Capture the cell that displays the provided text and extract its [x, y] central coordinate. 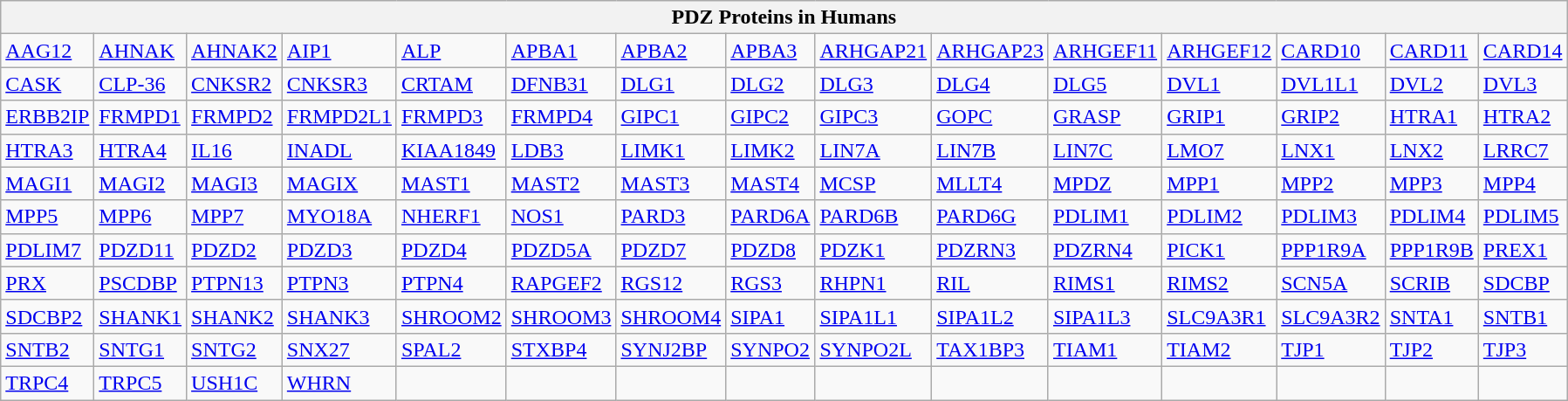
PDZK1 [873, 250]
LNX1 [1331, 150]
TJP1 [1331, 349]
AAG12 [47, 51]
DFNB31 [561, 84]
PDZD2 [235, 250]
APBA1 [561, 51]
SLC9A3R2 [1331, 316]
PDZD4 [451, 250]
MAGI3 [235, 183]
MLLT4 [990, 183]
PDLIM7 [47, 250]
PPP1R9A [1331, 250]
SHANK1 [140, 316]
ALP [451, 51]
TIAM1 [1105, 349]
TRPC5 [140, 383]
SNTB1 [1523, 316]
MAST2 [561, 183]
TJP2 [1431, 349]
SNX27 [339, 349]
GIPC2 [770, 117]
FRMPD3 [451, 117]
SIPA1L3 [1105, 316]
RGS12 [671, 283]
DVL3 [1523, 84]
MAST1 [451, 183]
PARD3 [671, 217]
LIN7B [990, 150]
LIMK1 [671, 150]
DLG5 [1105, 84]
SCN5A [1331, 283]
SDCBP2 [47, 316]
SHANK2 [235, 316]
RIMS1 [1105, 283]
SHROOM4 [671, 316]
DLG2 [770, 84]
PDZD5A [561, 250]
NOS1 [561, 217]
MPP2 [1331, 183]
CASK [47, 84]
USH1C [235, 383]
NHERF1 [451, 217]
ARHGAP23 [990, 51]
GIPC1 [671, 117]
LRRC7 [1523, 150]
CNKSR2 [235, 84]
SIPA1 [770, 316]
DVL1L1 [1331, 84]
DVL2 [1431, 84]
FRMPD2 [235, 117]
MPP4 [1523, 183]
PDZD3 [339, 250]
PDZD7 [671, 250]
ARHGAP21 [873, 51]
CRTAM [451, 84]
PDZD8 [770, 250]
SLC9A3R1 [1220, 316]
PDLIM2 [1220, 217]
FRMPD1 [140, 117]
PDLIM3 [1331, 217]
MPP5 [47, 217]
SPAL2 [451, 349]
PARD6G [990, 217]
GRIP1 [1220, 117]
PARD6B [873, 217]
SNTB2 [47, 349]
SIPA1L1 [873, 316]
SCRIB [1431, 283]
FRMPD4 [561, 117]
GOPC [990, 117]
DLG4 [990, 84]
SNTG2 [235, 349]
GIPC3 [873, 117]
LIN7C [1105, 150]
ERBB2IP [47, 117]
RIMS2 [1220, 283]
DLG1 [671, 84]
PDZRN4 [1105, 250]
SNTA1 [1431, 316]
RGS3 [770, 283]
RHPN1 [873, 283]
SYNPO2L [873, 349]
MAGI1 [47, 183]
MYO18A [339, 217]
PTPN3 [339, 283]
CLP-36 [140, 84]
ARHGEF12 [1220, 51]
HTRA4 [140, 150]
LMO7 [1220, 150]
LNX2 [1431, 150]
CARD11 [1431, 51]
CARD10 [1331, 51]
KIAA1849 [451, 150]
MPDZ [1105, 183]
SHROOM2 [451, 316]
DVL1 [1220, 84]
APBA3 [770, 51]
PTPN4 [451, 283]
CNKSR3 [339, 84]
SIPA1L2 [990, 316]
PRX [47, 283]
FRMPD2L1 [339, 117]
AHNAK2 [235, 51]
APBA2 [671, 51]
ARHGEF11 [1105, 51]
GRASP [1105, 117]
HTRA2 [1523, 117]
PDZRN3 [990, 250]
CARD14 [1523, 51]
MAGI2 [140, 183]
HTRA3 [47, 150]
TRPC4 [47, 383]
LIMK2 [770, 150]
MPP1 [1220, 183]
AIP1 [339, 51]
GRIP2 [1331, 117]
MCSP [873, 183]
PDZ Proteins in Humans [784, 17]
LIN7A [873, 150]
TIAM2 [1220, 349]
PDLIM4 [1431, 217]
PICK1 [1220, 250]
SDCBP [1523, 283]
TJP3 [1523, 349]
STXBP4 [561, 349]
SNTG1 [140, 349]
SHROOM3 [561, 316]
AHNAK [140, 51]
TAX1BP3 [990, 349]
MPP7 [235, 217]
PDLIM1 [1105, 217]
IL16 [235, 150]
PREX1 [1523, 250]
PDLIM5 [1523, 217]
MAST4 [770, 183]
PTPN13 [235, 283]
MAST3 [671, 183]
SHANK3 [339, 316]
MPP6 [140, 217]
INADL [339, 150]
RAPGEF2 [561, 283]
MAGIX [339, 183]
MPP3 [1431, 183]
WHRN [339, 383]
LDB3 [561, 150]
SYNJ2BP [671, 349]
RIL [990, 283]
PPP1R9B [1431, 250]
HTRA1 [1431, 117]
PDZD11 [140, 250]
DLG3 [873, 84]
PARD6A [770, 217]
SYNPO2 [770, 349]
PSCDBP [140, 283]
